Extract the (x, y) coordinate from the center of the cell holding the provided text.  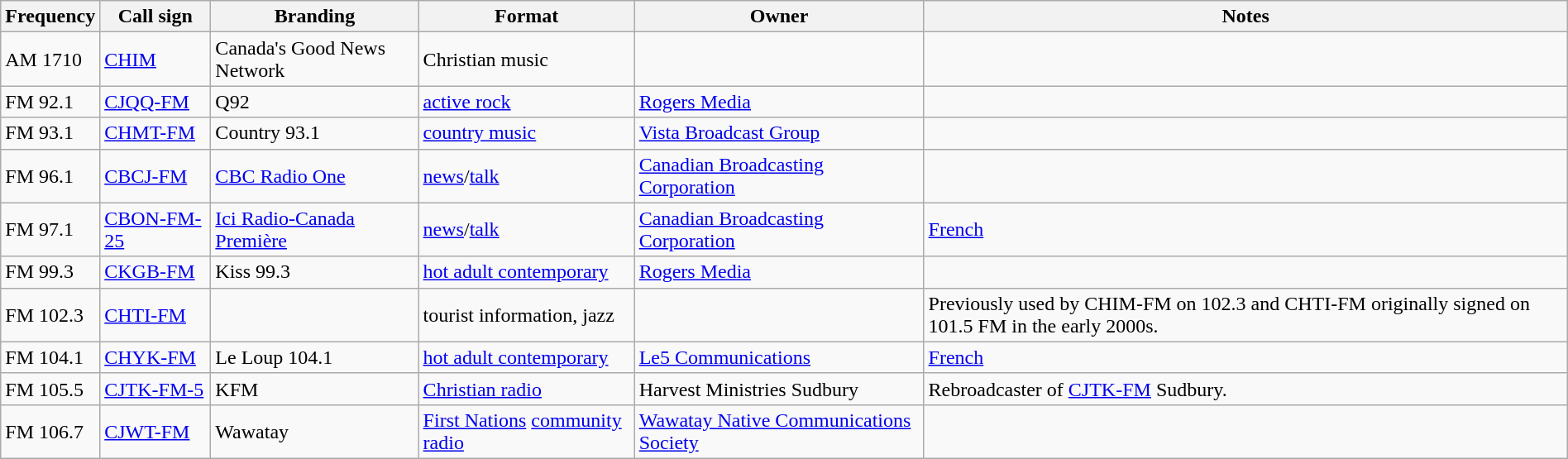
CHYK-FM (155, 357)
FM 102.3 (50, 314)
Previously used by CHIM-FM on 102.3 and CHTI-FM originally signed on 101.5 FM in the early 2000s. (1245, 314)
CKGB-FM (155, 272)
Kiss 99.3 (314, 272)
Le Loup 104.1 (314, 357)
country music (526, 133)
First Nations community radio (526, 432)
tourist information, jazz (526, 314)
FM 104.1 (50, 357)
Christian music (526, 60)
active rock (526, 102)
Wawatay Native Communications Society (779, 432)
Format (526, 17)
CBON-FM-25 (155, 230)
CBC Radio One (314, 175)
Vista Broadcast Group (779, 133)
Christian radio (526, 389)
FM 96.1 (50, 175)
FM 92.1 (50, 102)
Country 93.1 (314, 133)
Le5 Communications (779, 357)
FM 105.5 (50, 389)
FM 99.3 (50, 272)
FM 97.1 (50, 230)
Call sign (155, 17)
Q92 (314, 102)
FM 106.7 (50, 432)
CJWT-FM (155, 432)
Frequency (50, 17)
CHMT-FM (155, 133)
AM 1710 (50, 60)
CHIM (155, 60)
Notes (1245, 17)
Canada's Good News Network (314, 60)
CBCJ-FM (155, 175)
Ici Radio-Canada Première (314, 230)
Owner (779, 17)
Wawatay (314, 432)
FM 93.1 (50, 133)
CJTK-FM-5 (155, 389)
Rebroadcaster of CJTK-FM Sudbury. (1245, 389)
Harvest Ministries Sudbury (779, 389)
Branding (314, 17)
CHTI-FM (155, 314)
KFM (314, 389)
CJQQ-FM (155, 102)
